Locate the cell with the specified text and output its (X, Y) center coordinate. 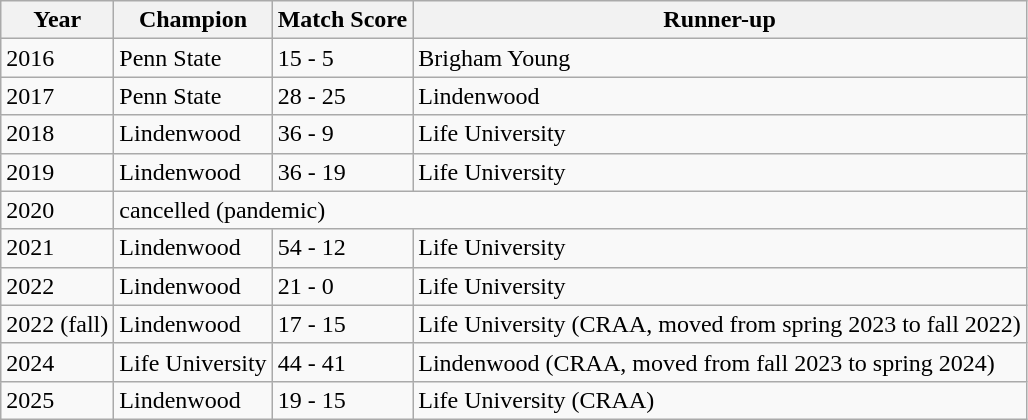
17 - 15 (342, 324)
2018 (58, 134)
19 - 15 (342, 400)
Life University (CRAA, moved from spring 2023 to fall 2022) (720, 324)
54 - 12 (342, 248)
Match Score (342, 20)
36 - 19 (342, 172)
2025 (58, 400)
28 - 25 (342, 96)
15 - 5 (342, 58)
21 - 0 (342, 286)
36 - 9 (342, 134)
2024 (58, 362)
2017 (58, 96)
Year (58, 20)
Runner-up (720, 20)
Life University (CRAA) (720, 400)
2020 (58, 210)
2022 (58, 286)
Lindenwood (CRAA, moved from fall 2023 to spring 2024) (720, 362)
2021 (58, 248)
44 - 41 (342, 362)
cancelled (pandemic) (570, 210)
2016 (58, 58)
Champion (193, 20)
Brigham Young (720, 58)
2022 (fall) (58, 324)
2019 (58, 172)
